Locate the cell with the specified text and output its [x, y] center coordinate. 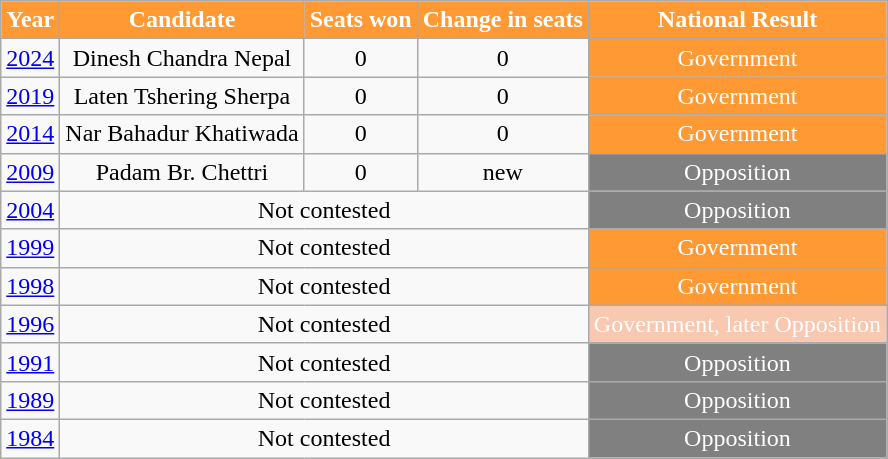
2014 [30, 134]
1999 [30, 248]
National Result [737, 20]
Change in seats [502, 20]
1984 [30, 438]
Candidate [182, 20]
Dinesh Chandra Nepal [182, 58]
Seats won [360, 20]
1989 [30, 400]
2009 [30, 172]
Laten Tshering Sherpa [182, 96]
Government, later Opposition [737, 324]
1996 [30, 324]
2004 [30, 210]
1991 [30, 362]
Nar Bahadur Khatiwada [182, 134]
2019 [30, 96]
2024 [30, 58]
Year [30, 20]
Padam Br. Chettri [182, 172]
new [502, 172]
1998 [30, 286]
